Return the (x, y) coordinate for the center point of the cell that contains the specified text.  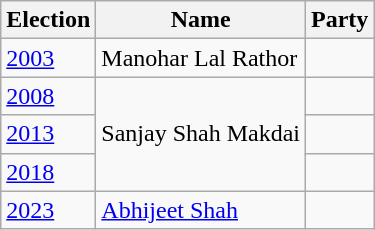
Election (48, 20)
2018 (48, 172)
2003 (48, 58)
Abhijeet Shah (201, 210)
Manohar Lal Rathor (201, 58)
Name (201, 20)
2023 (48, 210)
Sanjay Shah Makdai (201, 134)
Party (340, 20)
2013 (48, 134)
2008 (48, 96)
